Pinpoint the cell where the given text exists, returning its (X, Y) midpoint coordinate. 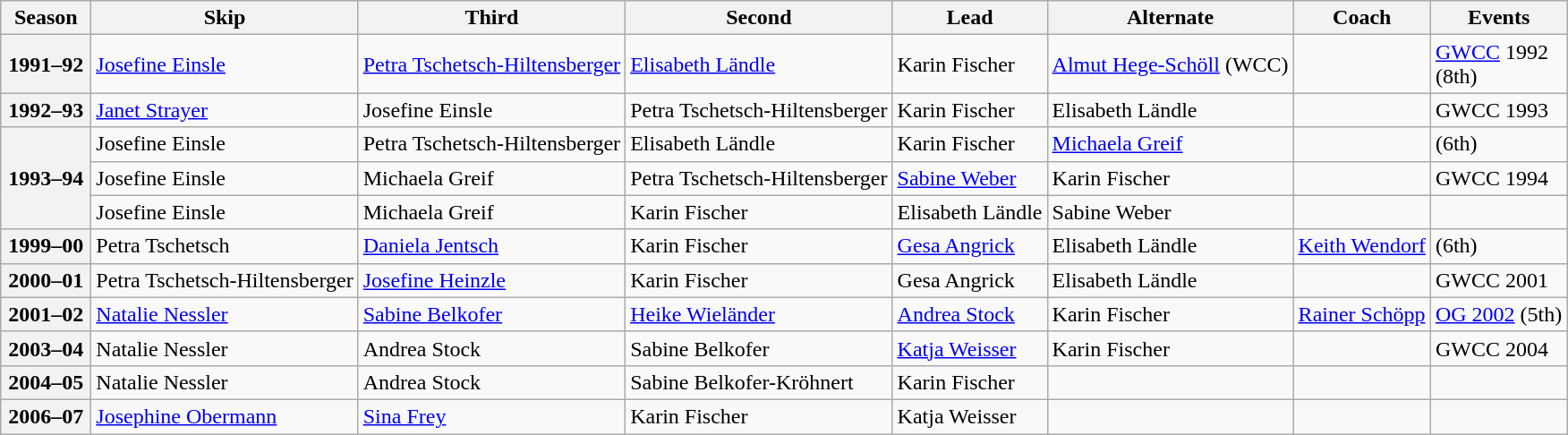
1992–93 (47, 110)
Petra Tschetsch (225, 246)
Events (1498, 18)
GWCC 1994 (1498, 178)
Coach (1362, 18)
2000–01 (47, 280)
2006–07 (47, 416)
GWCC 1993 (1498, 110)
2004–05 (47, 382)
Almut Hege-Schöll (WCC) (1171, 64)
GWCC 1992 (8th) (1498, 64)
OG 2002 (5th) (1498, 314)
Josephine Obermann (225, 416)
2001–02 (47, 314)
GWCC 2004 (1498, 348)
Daniela Jentsch (491, 246)
Janet Strayer (225, 110)
1993–94 (47, 178)
2003–04 (47, 348)
Lead (970, 18)
Alternate (1171, 18)
Third (491, 18)
Second (759, 18)
1999–00 (47, 246)
Keith Wendorf (1362, 246)
Rainer Schöpp (1362, 314)
Josefine Heinzle (491, 280)
Heike Wieländer (759, 314)
GWCC 2001 (1498, 280)
Skip (225, 18)
1991–92 (47, 64)
Season (47, 18)
Sabine Belkofer-Kröhnert (759, 382)
Sina Frey (491, 416)
